Return (x, y) of the center of cell containing provided text 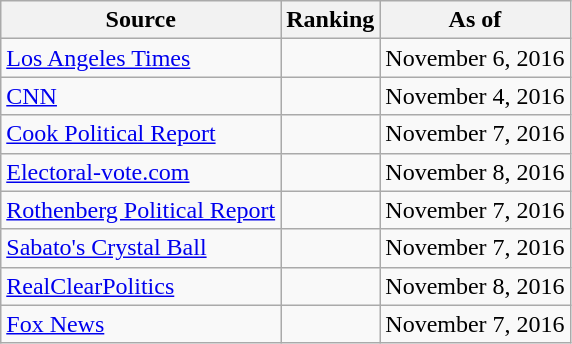
CNN (141, 96)
Cook Political Report (141, 134)
Los Angeles Times (141, 58)
November 4, 2016 (475, 96)
Electoral-vote.com (141, 172)
Rothenberg Political Report (141, 210)
As of (475, 20)
November 6, 2016 (475, 58)
Sabato's Crystal Ball (141, 248)
Ranking (330, 20)
RealClearPolitics (141, 286)
Fox News (141, 324)
Source (141, 20)
